For the text-containing cell, return its midpoint in [x, y] coordinate format. 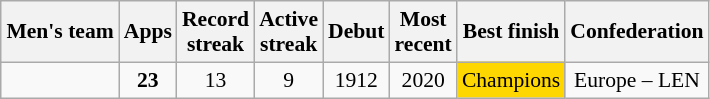
Men's team [60, 32]
13 [216, 80]
23 [148, 80]
Mostrecent [424, 32]
2020 [424, 80]
Recordstreak [216, 32]
Apps [148, 32]
Confederation [636, 32]
Debut [356, 32]
Activestreak [288, 32]
1912 [356, 80]
Champions [511, 80]
9 [288, 80]
Europe – LEN [636, 80]
Best finish [511, 32]
